Output the [x, y] coordinate of the center of the cell containing the given text.  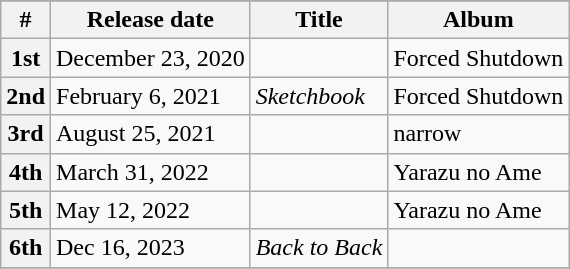
March 31, 2022 [151, 172]
Title [319, 20]
February 6, 2021 [151, 96]
Dec 16, 2023 [151, 248]
May 12, 2022 [151, 210]
# [26, 20]
1st [26, 58]
Back to Back [319, 248]
Sketchbook [319, 96]
Release date [151, 20]
5th [26, 210]
3rd [26, 134]
4th [26, 172]
2nd [26, 96]
6th [26, 248]
Album [478, 20]
August 25, 2021 [151, 134]
December 23, 2020 [151, 58]
narrow [478, 134]
